Detect which cell encompasses the target text, then output its [x, y] center coordinate. 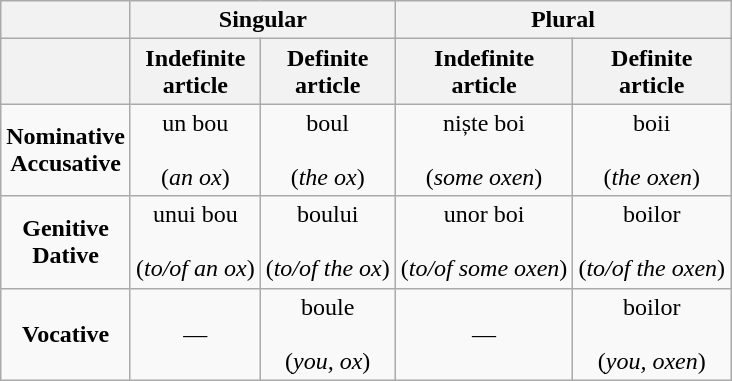
niște boi(some oxen) [484, 150]
un bou(an ox) [195, 150]
boul(the ox) [328, 150]
Singular [262, 20]
boilor(to/of the oxen) [652, 242]
boii(the oxen) [652, 150]
unui bou(to/of an ox) [195, 242]
boule(you, ox) [328, 334]
unor boi(to/of some oxen) [484, 242]
Plural [562, 20]
GenitiveDative [66, 242]
boilor(you, oxen) [652, 334]
NominativeAccusative [66, 150]
boului(to/of the ox) [328, 242]
Vocative [66, 334]
